Search for the cell housing the specified text and yield its [x, y] center coordinate. 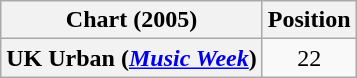
Position [309, 20]
Chart (2005) [132, 20]
UK Urban (Music Week) [132, 58]
22 [309, 58]
